Detect which cell encompasses the target text, then output its [X, Y] center coordinate. 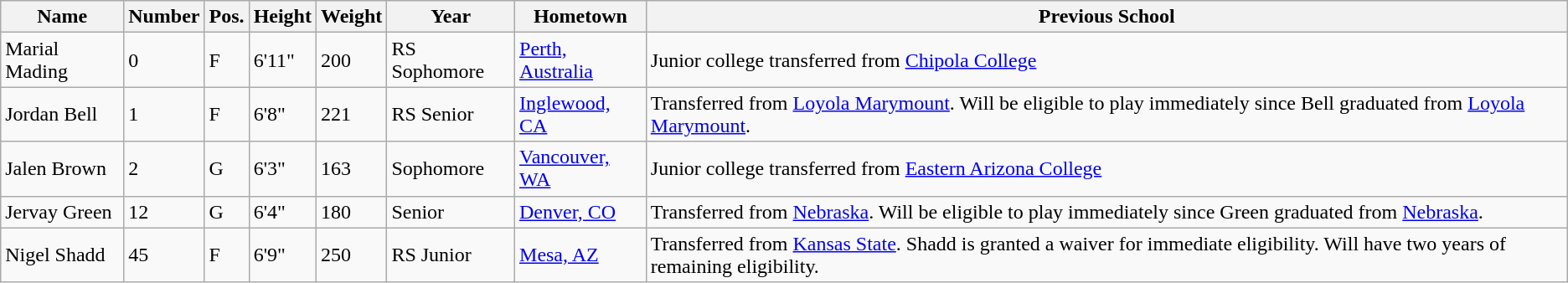
Mesa, AZ [581, 255]
Weight [351, 17]
Transferred from Nebraska. Will be eligible to play immediately since Green graduated from Nebraska. [1106, 212]
Height [282, 17]
RS Senior [451, 114]
Vancouver, WA [581, 169]
6'8" [282, 114]
Denver, CO [581, 212]
Number [164, 17]
Nigel Shadd [62, 255]
6'3" [282, 169]
Name [62, 17]
250 [351, 255]
Jalen Brown [62, 169]
RS Junior [451, 255]
Inglewood, CA [581, 114]
12 [164, 212]
Previous School [1106, 17]
Jervay Green [62, 212]
180 [351, 212]
6'9" [282, 255]
45 [164, 255]
6'4" [282, 212]
163 [351, 169]
Junior college transferred from Chipola College [1106, 60]
Junior college transferred from Eastern Arizona College [1106, 169]
Hometown [581, 17]
Senior [451, 212]
200 [351, 60]
Pos. [226, 17]
Jordan Bell [62, 114]
Transferred from Loyola Marymount. Will be eligible to play immediately since Bell graduated from Loyola Marymount. [1106, 114]
2 [164, 169]
Sophomore [451, 169]
RS Sophomore [451, 60]
Marial Mading [62, 60]
6'11" [282, 60]
Year [451, 17]
0 [164, 60]
Perth, Australia [581, 60]
221 [351, 114]
1 [164, 114]
Transferred from Kansas State. Shadd is granted a waiver for immediate eligibility. Will have two years of remaining eligibility. [1106, 255]
